Return the (x, y) coordinate for the center point of the cell that contains the specified text.  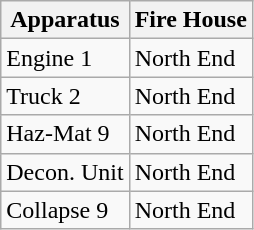
Fire House (190, 20)
Engine 1 (65, 58)
Haz-Mat 9 (65, 134)
Apparatus (65, 20)
Decon. Unit (65, 172)
Collapse 9 (65, 210)
Truck 2 (65, 96)
